For the text-containing cell, return its midpoint in [X, Y] coordinate format. 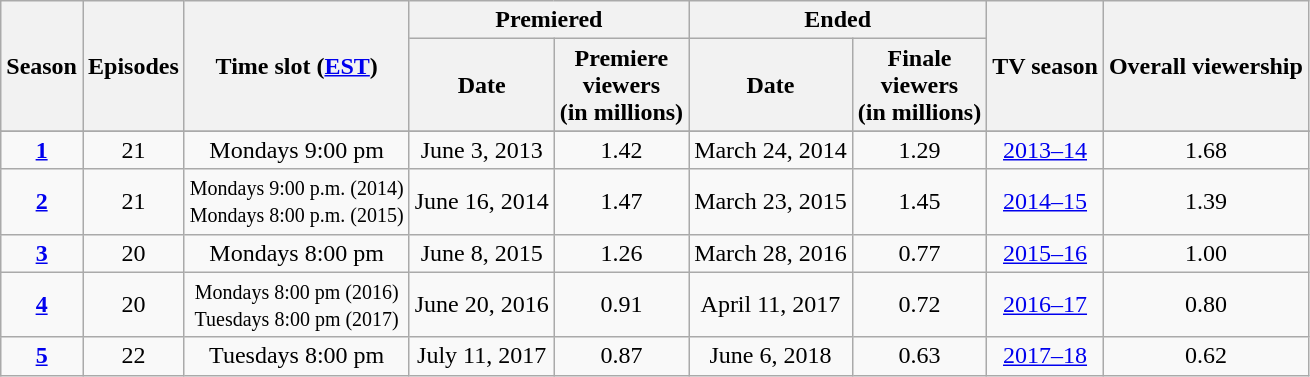
April 11, 2017 [771, 304]
0.87 [621, 356]
Premiereviewers(in millions) [621, 85]
2017–18 [1046, 356]
1.26 [621, 253]
2015–16 [1046, 253]
June 8, 2015 [482, 253]
Time slot (EST) [296, 66]
Finaleviewers(in millions) [919, 85]
Tuesdays 8:00 pm [296, 356]
March 28, 2016 [771, 253]
1.39 [1206, 202]
2016–17 [1046, 304]
March 23, 2015 [771, 202]
Overall viewership [1206, 66]
TV season [1046, 66]
22 [133, 356]
Mondays 8:00 pm [296, 253]
1.45 [919, 202]
July 11, 2017 [482, 356]
March 24, 2014 [771, 150]
5 [42, 356]
2 [42, 202]
June 3, 2013 [482, 150]
June 6, 2018 [771, 356]
0.62 [1206, 356]
0.77 [919, 253]
0.80 [1206, 304]
2014–15 [1046, 202]
0.63 [919, 356]
June 16, 2014 [482, 202]
0.72 [919, 304]
Premiered [548, 20]
Ended [838, 20]
1.47 [621, 202]
Episodes [133, 66]
1.00 [1206, 253]
Mondays 9:00 p.m. (2014)Mondays 8:00 p.m. (2015) [296, 202]
Season [42, 66]
1.29 [919, 150]
June 20, 2016 [482, 304]
1.68 [1206, 150]
1 [42, 150]
0.91 [621, 304]
Mondays 8:00 pm (2016)Tuesdays 8:00 pm (2017) [296, 304]
4 [42, 304]
2013–14 [1046, 150]
3 [42, 253]
1.42 [621, 150]
Mondays 9:00 pm [296, 150]
